Search for the cell housing the specified text and yield its [X, Y] center coordinate. 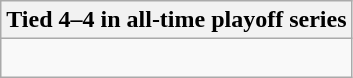
Tied 4–4 in all-time playoff series [176, 20]
